Return the (x, y) coordinate for the center point of the cell that contains the specified text.  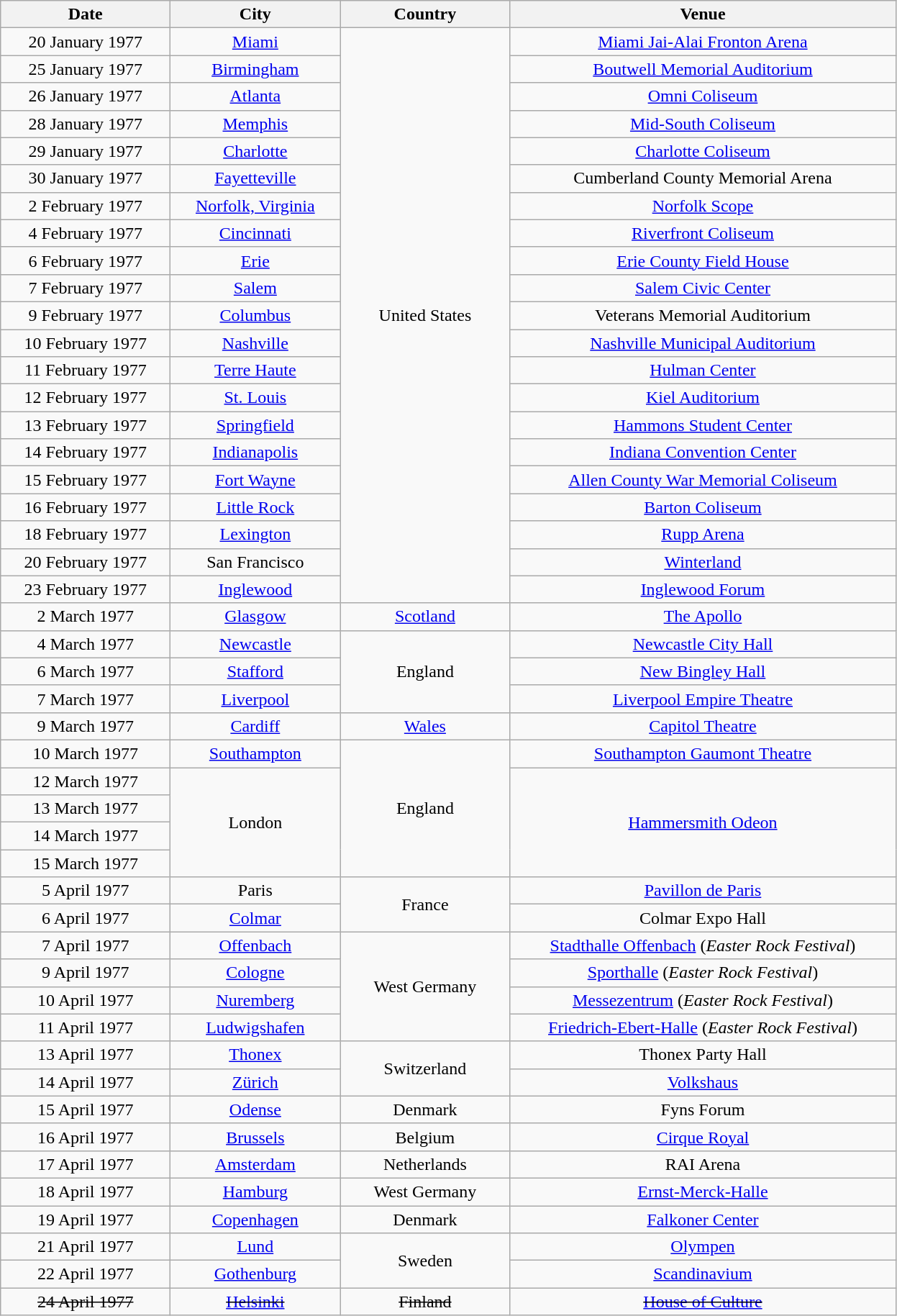
Sweden (425, 1261)
13 March 1977 (86, 809)
Winterland (703, 562)
Thonex Party Hall (703, 1055)
Omni Coliseum (703, 96)
20 January 1977 (86, 42)
Hammersmith Odeon (703, 822)
14 April 1977 (86, 1082)
Cologne (255, 973)
Stafford (255, 671)
Ernst-Merck-Halle (703, 1192)
St. Louis (255, 398)
Odense (255, 1109)
Gothenburg (255, 1274)
Hamburg (255, 1192)
9 April 1977 (86, 973)
9 March 1977 (86, 726)
Newcastle (255, 644)
New Bingley Hall (703, 671)
14 February 1977 (86, 453)
13 February 1977 (86, 425)
Cincinnati (255, 233)
24 April 1977 (86, 1302)
The Apollo (703, 617)
Volkshaus (703, 1082)
Brussels (255, 1137)
Norfolk, Virginia (255, 206)
Date (86, 14)
Nashville Municipal Auditorium (703, 343)
Inglewood (255, 589)
18 February 1977 (86, 535)
Country (425, 14)
Sporthalle (Easter Rock Festival) (703, 973)
Scandinavium (703, 1274)
Belgium (425, 1137)
Finland (425, 1302)
Allen County War Memorial Coliseum (703, 480)
Messezentrum (Easter Rock Festival) (703, 1000)
6 April 1977 (86, 918)
16 April 1977 (86, 1137)
Lund (255, 1247)
Wales (425, 726)
29 January 1977 (86, 151)
Scotland (425, 617)
4 March 1977 (86, 644)
Fyns Forum (703, 1109)
Zürich (255, 1082)
11 April 1977 (86, 1027)
Copenhagen (255, 1220)
19 April 1977 (86, 1220)
Cumberland County Memorial Arena (703, 178)
Inglewood Forum (703, 589)
Cardiff (255, 726)
7 April 1977 (86, 945)
Ludwigshafen (255, 1027)
RAI Arena (703, 1164)
7 February 1977 (86, 288)
22 April 1977 (86, 1274)
Venue (703, 14)
Erie (255, 260)
10 February 1977 (86, 343)
Miami Jai-Alai Fronton Arena (703, 42)
Atlanta (255, 96)
Indianapolis (255, 453)
Southampton Gaumont Theatre (703, 753)
London (255, 822)
Olympen (703, 1247)
Pavillon de Paris (703, 891)
Cirque Royal (703, 1137)
Liverpool (255, 699)
18 April 1977 (86, 1192)
2 February 1977 (86, 206)
Liverpool Empire Theatre (703, 699)
12 February 1977 (86, 398)
15 April 1977 (86, 1109)
Fayetteville (255, 178)
Norfolk Scope (703, 206)
10 March 1977 (86, 753)
Rupp Arena (703, 535)
Memphis (255, 124)
Nashville (255, 343)
7 March 1977 (86, 699)
23 February 1977 (86, 589)
26 January 1977 (86, 96)
Hammons Student Center (703, 425)
Paris (255, 891)
Amsterdam (255, 1164)
10 April 1977 (86, 1000)
Stadthalle Offenbach (Easter Rock Festival) (703, 945)
Mid-South Coliseum (703, 124)
Southampton (255, 753)
25 January 1977 (86, 69)
Miami (255, 42)
Indiana Convention Center (703, 453)
Riverfront Coliseum (703, 233)
Springfield (255, 425)
9 February 1977 (86, 315)
Barton Coliseum (703, 507)
Glasgow (255, 617)
Colmar (255, 918)
4 February 1977 (86, 233)
Hulman Center (703, 371)
12 March 1977 (86, 781)
Veterans Memorial Auditorium (703, 315)
16 February 1977 (86, 507)
Newcastle City Hall (703, 644)
United States (425, 315)
City (255, 14)
Netherlands (425, 1164)
28 January 1977 (86, 124)
Salem (255, 288)
Erie County Field House (703, 260)
2 March 1977 (86, 617)
14 March 1977 (86, 836)
Boutwell Memorial Auditorium (703, 69)
Little Rock (255, 507)
Birmingham (255, 69)
Falkoner Center (703, 1220)
13 April 1977 (86, 1055)
Helsinki (255, 1302)
House of Culture (703, 1302)
France (425, 904)
Charlotte (255, 151)
Columbus (255, 315)
11 February 1977 (86, 371)
6 March 1977 (86, 671)
Charlotte Coliseum (703, 151)
Fort Wayne (255, 480)
Nuremberg (255, 1000)
Colmar Expo Hall (703, 918)
Terre Haute (255, 371)
Thonex (255, 1055)
Lexington (255, 535)
15 March 1977 (86, 863)
30 January 1977 (86, 178)
Kiel Auditorium (703, 398)
20 February 1977 (86, 562)
Switzerland (425, 1068)
15 February 1977 (86, 480)
5 April 1977 (86, 891)
Capitol Theatre (703, 726)
21 April 1977 (86, 1247)
Salem Civic Center (703, 288)
17 April 1977 (86, 1164)
6 February 1977 (86, 260)
Friedrich-Ebert-Halle (Easter Rock Festival) (703, 1027)
Offenbach (255, 945)
San Francisco (255, 562)
